Search for the cell housing the specified text and yield its (x, y) center coordinate. 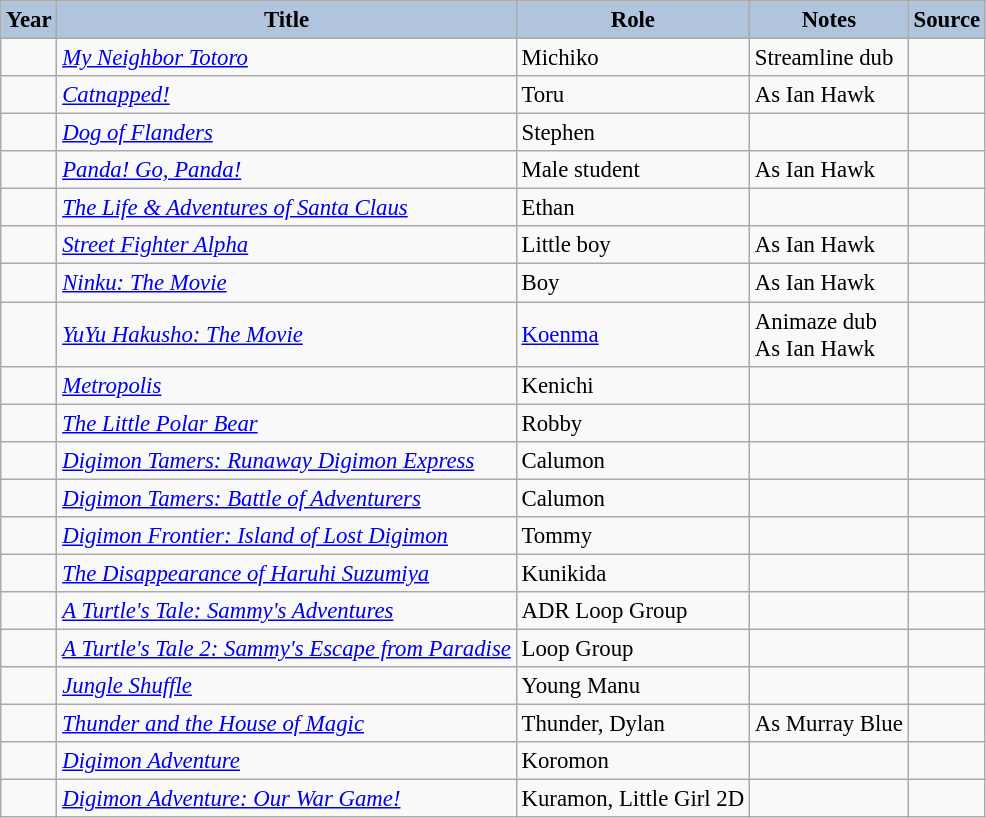
The Life & Adventures of Santa Claus (286, 208)
Male student (632, 170)
Street Fighter Alpha (286, 245)
Ninku: The Movie (286, 283)
Koromon (632, 761)
Digimon Adventure: Our War Game! (286, 799)
Thunder and the House of Magic (286, 724)
Source (946, 20)
As Murray Blue (830, 724)
The Little Polar Bear (286, 423)
Kunikida (632, 573)
Koenma (632, 334)
Jungle Shuffle (286, 686)
Digimon Frontier: Island of Lost Digimon (286, 536)
Digimon Tamers: Battle of Adventurers (286, 498)
A Turtle's Tale 2: Sammy's Escape from Paradise (286, 648)
Young Manu (632, 686)
The Disappearance of Haruhi Suzumiya (286, 573)
Little boy (632, 245)
ADR Loop Group (632, 611)
Thunder, Dylan (632, 724)
Robby (632, 423)
My Neighbor Totoro (286, 58)
Animaze dubAs Ian Hawk (830, 334)
Boy (632, 283)
Catnapped! (286, 95)
Toru (632, 95)
Notes (830, 20)
Metropolis (286, 385)
Loop Group (632, 648)
Kuramon, Little Girl 2D (632, 799)
Kenichi (632, 385)
YuYu Hakusho: The Movie (286, 334)
Digimon Adventure (286, 761)
Panda! Go, Panda! (286, 170)
Michiko (632, 58)
Role (632, 20)
Streamline dub (830, 58)
Year (29, 20)
Title (286, 20)
Ethan (632, 208)
Dog of Flanders (286, 133)
Tommy (632, 536)
A Turtle's Tale: Sammy's Adventures (286, 611)
Digimon Tamers: Runaway Digimon Express (286, 460)
Stephen (632, 133)
